Scan for the cell matching the given text and deliver its (x, y) coordinate at center. 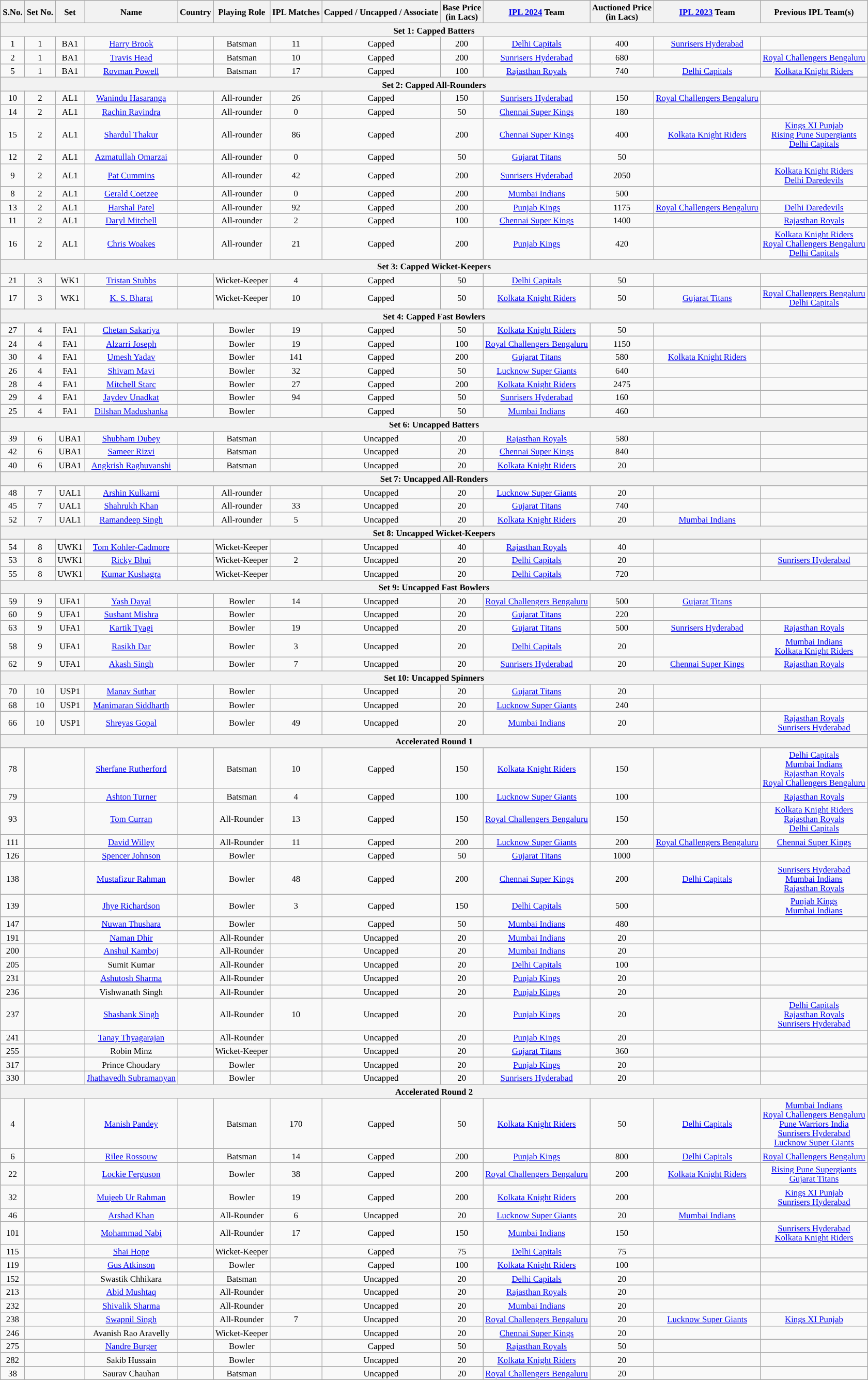
IPL 2024 Team (536, 12)
1000 (622, 855)
29 (12, 397)
Delhi Daredevils (814, 207)
Saurav Chauhan (131, 1373)
Abid Mushtaq (131, 1292)
Set 1: Capped Batters (434, 30)
Chetan Sakariya (131, 330)
Tanay Thyagarajan (131, 1037)
Manav Suthar (131, 691)
15 (12, 134)
K. S. Bharat (131, 298)
Ramandeep Singh (131, 519)
126 (12, 855)
170 (296, 1124)
David Willey (131, 841)
Set 4: Capped Fast Bowlers (434, 316)
Previous IPL Team(s) (814, 12)
238 (12, 1319)
Nuwan Thushara (131, 924)
139 (12, 906)
Set (70, 12)
Harry Brook (131, 43)
24 (12, 343)
Auctioned Price(in Lacs) (622, 12)
231 (12, 978)
240 (622, 704)
360 (622, 1051)
Set 8: Uncapped Wicket-Keepers (434, 533)
840 (622, 451)
720 (622, 573)
94 (296, 397)
Sameer Rizvi (131, 451)
Ashutosh Sharma (131, 978)
Set 9: Uncapped Fast Bowlers (434, 587)
Shahrukh Khan (131, 505)
1150 (622, 343)
Kartik Tyagi (131, 627)
Sakib Hussain (131, 1359)
111 (12, 841)
45 (12, 505)
IPL 2023 Team (707, 12)
152 (12, 1278)
Shreyas Gopal (131, 723)
246 (12, 1332)
1175 (622, 207)
Set 10: Uncapped Spinners (434, 678)
30 (12, 357)
119 (12, 1265)
1400 (622, 220)
Angkrish Raghuvanshi (131, 465)
Travis Head (131, 57)
Mitchell Starc (131, 384)
101 (12, 1233)
232 (12, 1306)
Harshal Patel (131, 207)
Kings XI Punjab (814, 1319)
Shashank Singh (131, 1014)
Kolkata Knight RidersRajasthan RoyalsDelhi Capitals (814, 819)
Set 2: Capped All-Rounders (434, 84)
Sumit Kumar (131, 964)
Tom Kohler-Cadmore (131, 546)
Set 6: Uncapped Batters (434, 424)
213 (12, 1292)
220 (622, 614)
Rovman Powell (131, 71)
Rising Pune SupergiantsGujarat Titans (814, 1174)
275 (12, 1346)
Kolkata Knight RidersDelhi Daredevils (814, 175)
160 (622, 397)
Shubham Dubey (131, 438)
Accelerated Round 2 (434, 1091)
68 (12, 704)
IPL Matches (296, 12)
S.No. (12, 12)
241 (12, 1037)
Country (195, 12)
Avanish Rao Aravelly (131, 1332)
Nandre Burger (131, 1346)
25 (12, 411)
Rajasthan RoyalsSunrisers Hyderabad (814, 723)
Daryl Mitchell (131, 220)
22 (12, 1174)
Umesh Yadav (131, 357)
Ashton Turner (131, 796)
Arshin Kulkarni (131, 492)
Jhathavedh Subramanyan (131, 1078)
Vishwanath Singh (131, 991)
Swastik Chhikara (131, 1278)
Wanindu Hasaranga (131, 98)
115 (12, 1251)
Tom Curran (131, 819)
2050 (622, 175)
Dilshan Madushanka (131, 411)
Yash Dayal (131, 601)
330 (12, 1078)
Kolkata Knight RidersRoyal Challengers BengaluruDelhi Capitals (814, 243)
62 (12, 664)
49 (296, 723)
Akash Singh (131, 664)
237 (12, 1014)
Kings XI PunjabSunrisers Hyderabad (814, 1197)
Naman Dhir (131, 937)
Robin Minz (131, 1051)
58 (12, 646)
Alzarri Joseph (131, 343)
Swapnil Singh (131, 1319)
86 (296, 134)
Mohammad Nabi (131, 1233)
Lockie Ferguson (131, 1174)
Rachin Ravindra (131, 111)
66 (12, 723)
Name (131, 12)
Shivalik Sharma (131, 1306)
Sherfane Rutherford (131, 769)
460 (622, 411)
Pat Cummins (131, 175)
147 (12, 924)
Chris Woakes (131, 243)
Prince Choudary (131, 1064)
Mustafizur Rahman (131, 878)
93 (12, 819)
Ricky Bhui (131, 560)
Base Price(in Lacs) (462, 12)
Spencer Johnson (131, 855)
Shardul Thakur (131, 134)
Punjab KingsMumbai Indians (814, 906)
255 (12, 1051)
78 (12, 769)
59 (12, 601)
Manish Pandey (131, 1124)
Mujeeb Ur Rahman (131, 1197)
63 (12, 627)
138 (12, 878)
236 (12, 991)
Playing Role (242, 12)
480 (622, 924)
46 (12, 1215)
Arshad Khan (131, 1215)
Accelerated Round 1 (434, 741)
Tristan Stubbs (131, 280)
800 (622, 1156)
420 (622, 243)
39 (12, 438)
Mumbai IndiansKolkata Knight Riders (814, 646)
Jaydev Unadkat (131, 397)
54 (12, 546)
Jhye Richardson (131, 906)
Sushant Mishra (131, 614)
Royal Challengers BengaluruDelhi Capitals (814, 298)
141 (296, 357)
28 (12, 384)
Set 7: Uncapped All-Ronders (434, 479)
180 (622, 111)
53 (12, 560)
Shivam Mavi (131, 370)
70 (12, 691)
317 (12, 1064)
Shai Hope (131, 1251)
92 (296, 207)
Azmatullah Omarzai (131, 157)
Anshul Kamboj (131, 951)
Sunrisers HyderabadKolkata Knight Riders (814, 1233)
33 (296, 505)
Rilee Rossouw (131, 1156)
640 (622, 370)
680 (622, 57)
Set No. (40, 12)
Kumar Kushagra (131, 573)
Kings XI PunjabRising Pune SupergiantsDelhi Capitals (814, 134)
Manimaran Siddharth (131, 704)
Mumbai IndiansRoyal Challengers BengaluruPune Warriors IndiaSunrisers HyderabadLucknow Super Giants (814, 1124)
Set 3: Capped Wicket-Keepers (434, 266)
Rasikh Dar (131, 646)
Gerald Coetzee (131, 193)
79 (12, 796)
2475 (622, 384)
Gus Atkinson (131, 1265)
282 (12, 1359)
12 (12, 157)
191 (12, 937)
55 (12, 573)
52 (12, 519)
Sunrisers HyderabadMumbai IndiansRajasthan Royals (814, 878)
205 (12, 964)
Delhi CapitalsRajasthan RoyalsSunrisers Hyderabad (814, 1014)
Capped / Uncapped / Associate (381, 12)
16 (12, 243)
Delhi CapitalsMumbai IndiansRajasthan RoyalsRoyal Challengers Bengaluru (814, 769)
60 (12, 614)
